Extract the (x, y) coordinate from the center of the cell holding the provided text.  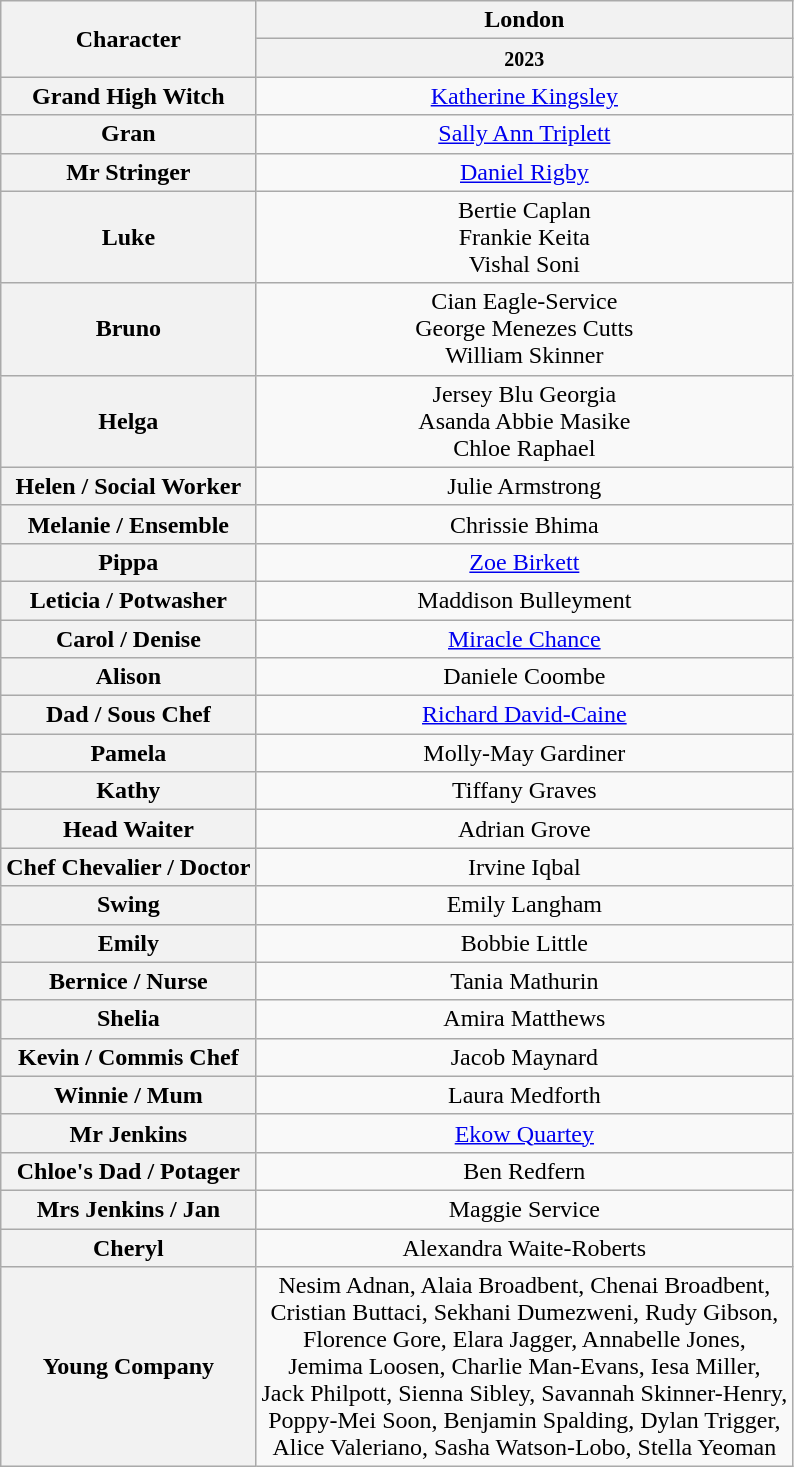
2023 (524, 58)
Tania Mathurin (524, 981)
Amira Matthews (524, 1019)
Mrs Jenkins / Jan (128, 1209)
Adrian Grove (524, 829)
Bobbie Little (524, 943)
Chloe's Dad / Potager (128, 1171)
Jersey Blu GeorgiaAsanda Abbie MasikeChloe Raphael (524, 421)
Bernice / Nurse (128, 981)
Daniel Rigby (524, 172)
Chef Chevalier / Doctor (128, 867)
Bruno (128, 329)
Carol / Denise (128, 639)
Head Waiter (128, 829)
Swing (128, 905)
Pamela (128, 753)
Kathy (128, 791)
Jacob Maynard (524, 1057)
Emily Langham (524, 905)
Mr Jenkins (128, 1133)
Luke (128, 237)
Daniele Coombe (524, 677)
Helen / Social Worker (128, 486)
Melanie / Ensemble (128, 524)
Maddison Bulleyment (524, 600)
Katherine Kingsley (524, 96)
Cian Eagle-ServiceGeorge Menezes CuttsWilliam Skinner (524, 329)
Alexandra Waite-Roberts (524, 1247)
Young Company (128, 1367)
Bertie CaplanFrankie KeitaVishal Soni (524, 237)
Ekow Quartey (524, 1133)
Richard David-Caine (524, 715)
Emily (128, 943)
Sally Ann Triplett (524, 134)
Dad / Sous Chef (128, 715)
Cheryl (128, 1247)
Pippa (128, 562)
Kevin / Commis Chef (128, 1057)
Gran (128, 134)
Zoe Birkett (524, 562)
Julie Armstrong (524, 486)
London (524, 20)
Irvine Iqbal (524, 867)
Mr Stringer (128, 172)
Character (128, 39)
Molly-May Gardiner (524, 753)
Alison (128, 677)
Winnie / Mum (128, 1095)
Laura Medforth (524, 1095)
Leticia / Potwasher (128, 600)
Maggie Service (524, 1209)
Chrissie Bhima (524, 524)
Helga (128, 421)
Shelia (128, 1019)
Miracle Chance (524, 639)
Grand High Witch (128, 96)
Ben Redfern (524, 1171)
Tiffany Graves (524, 791)
